Output the [X, Y] coordinate of the center of the cell containing the given text.  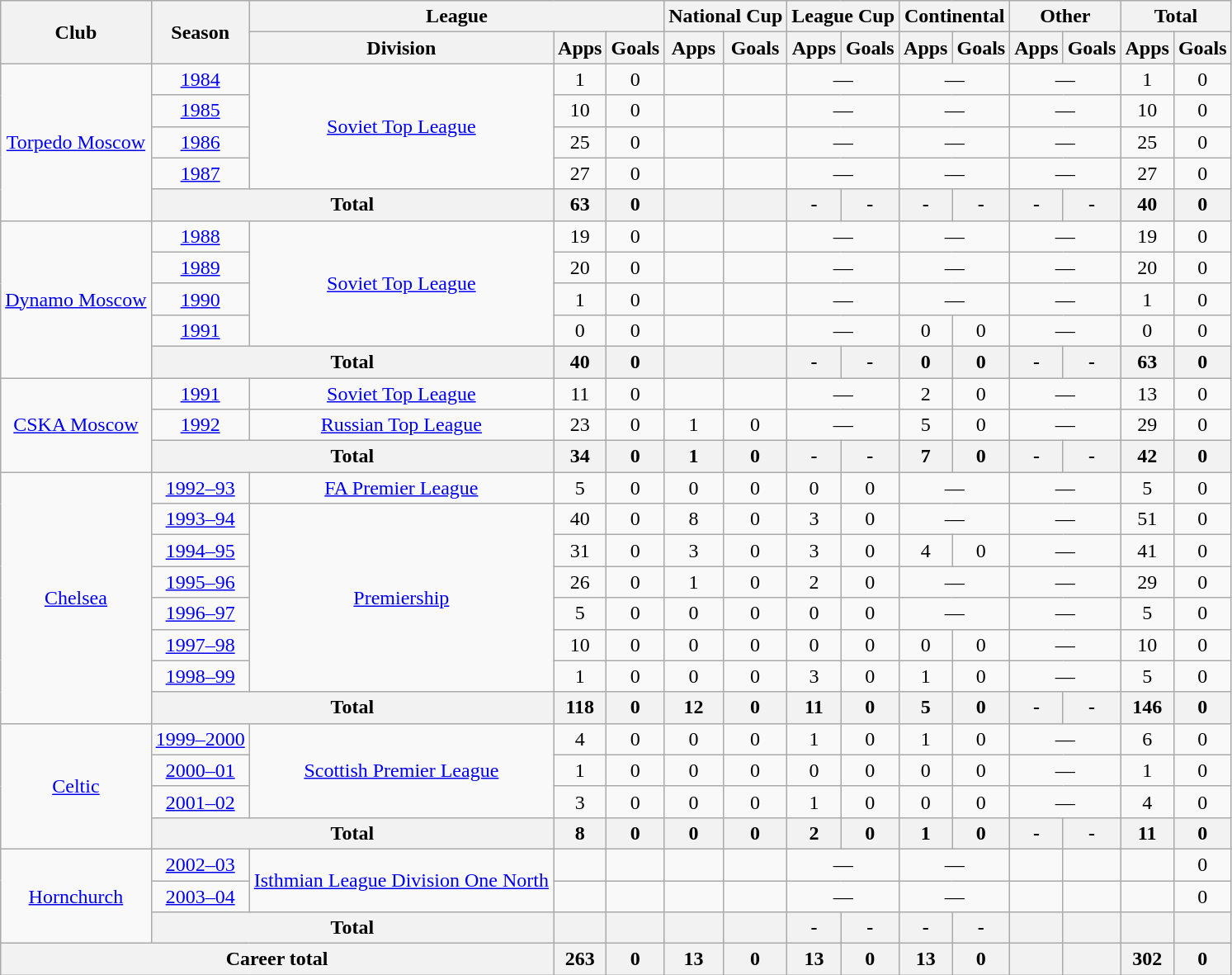
1998–99 [200, 676]
51 [1147, 519]
Isthmian League Division One North [401, 880]
118 [580, 708]
Other [1065, 17]
7 [926, 457]
2001–02 [200, 802]
31 [580, 551]
1993–94 [200, 519]
CSKA Moscow [76, 425]
Torpedo Moscow [76, 142]
1995–96 [200, 582]
Hornchurch [76, 896]
Club [76, 32]
1996–97 [200, 613]
1992 [200, 425]
Continental [955, 17]
2003–04 [200, 896]
Dynamo Moscow [76, 299]
FA Premier League [401, 488]
1985 [200, 111]
Career total [277, 959]
League Cup [843, 17]
Celtic [76, 786]
1999–2000 [200, 739]
Season [200, 32]
302 [1147, 959]
2000–01 [200, 770]
Chelsea [76, 598]
1994–95 [200, 551]
1997–98 [200, 645]
National Cup [726, 17]
1989 [200, 267]
1984 [200, 79]
12 [694, 708]
1990 [200, 299]
1988 [200, 236]
34 [580, 457]
26 [580, 582]
1987 [200, 173]
Scottish Premier League [401, 770]
42 [1147, 457]
146 [1147, 708]
Russian Top League [401, 425]
41 [1147, 551]
1992–93 [200, 488]
263 [580, 959]
1986 [200, 142]
2002–03 [200, 864]
League [456, 17]
Premiership [401, 598]
6 [1147, 739]
Division [401, 48]
23 [580, 425]
